Identify which cell holds the provided text, then report its [X, Y] central coordinate. 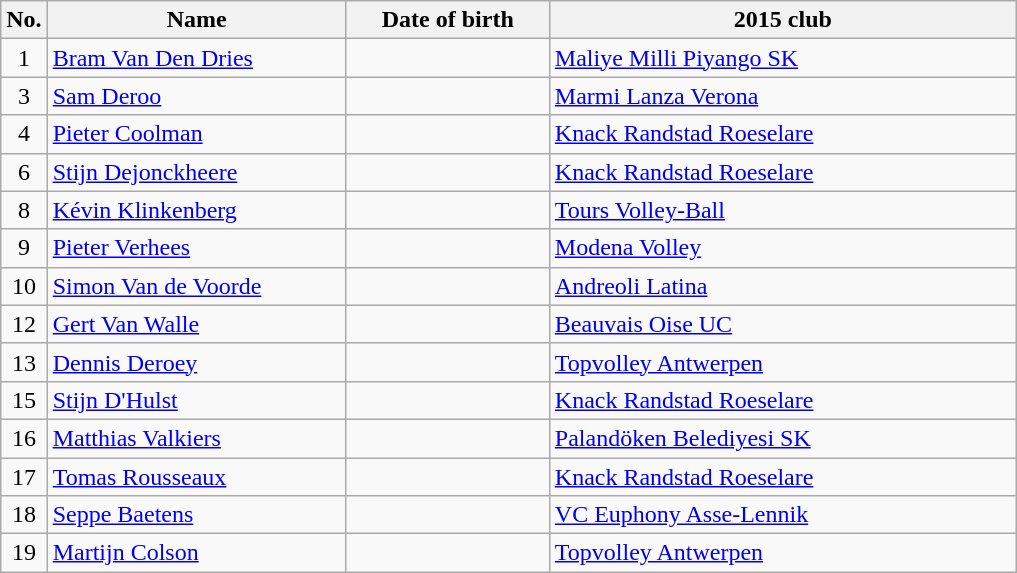
Dennis Deroey [196, 362]
Bram Van Den Dries [196, 58]
No. [24, 20]
Sam Deroo [196, 96]
Pieter Coolman [196, 134]
Tours Volley-Ball [782, 210]
18 [24, 515]
Date of birth [448, 20]
Stijn Dejonckheere [196, 172]
19 [24, 553]
4 [24, 134]
Name [196, 20]
Pieter Verhees [196, 248]
VC Euphony Asse-Lennik [782, 515]
Palandöken Belediyesi SK [782, 438]
Marmi Lanza Verona [782, 96]
Tomas Rousseaux [196, 477]
15 [24, 400]
2015 club [782, 20]
17 [24, 477]
Modena Volley [782, 248]
Kévin Klinkenberg [196, 210]
Gert Van Walle [196, 324]
8 [24, 210]
Andreoli Latina [782, 286]
Beauvais Oise UC [782, 324]
3 [24, 96]
Stijn D'Hulst [196, 400]
Martijn Colson [196, 553]
9 [24, 248]
13 [24, 362]
12 [24, 324]
Maliye Milli Piyango SK [782, 58]
10 [24, 286]
16 [24, 438]
Matthias Valkiers [196, 438]
1 [24, 58]
Simon Van de Voorde [196, 286]
6 [24, 172]
Seppe Baetens [196, 515]
